Determine the [X, Y] coordinate at the center of the cell enclosing the given text.  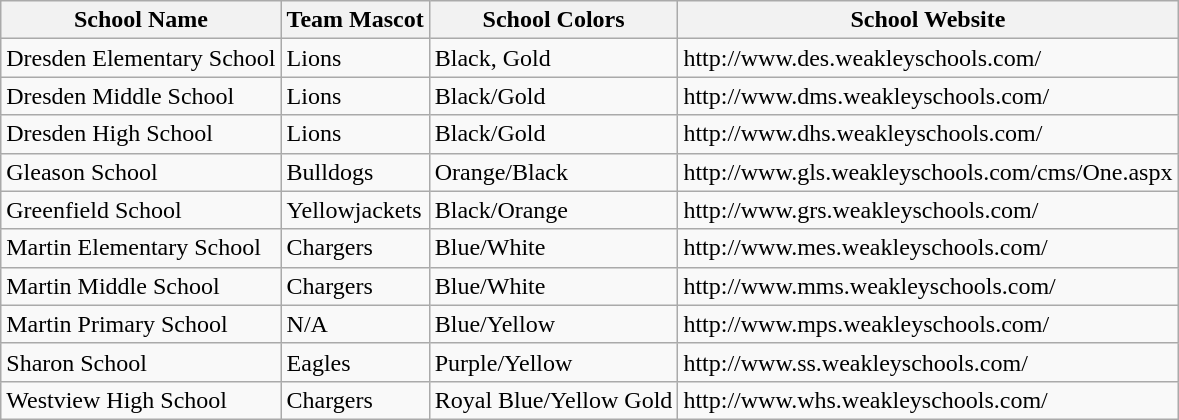
Purple/Yellow [554, 362]
Martin Middle School [141, 286]
Gleason School [141, 172]
Sharon School [141, 362]
http://www.mes.weakleyschools.com/ [928, 248]
Martin Primary School [141, 324]
http://www.dhs.weakleyschools.com/ [928, 134]
Greenfield School [141, 210]
Team Mascot [355, 20]
http://www.mms.weakleyschools.com/ [928, 286]
N/A [355, 324]
Black, Gold [554, 58]
School Website [928, 20]
Eagles [355, 362]
Westview High School [141, 400]
http://www.ss.weakleyschools.com/ [928, 362]
Martin Elementary School [141, 248]
http://www.dms.weakleyschools.com/ [928, 96]
School Colors [554, 20]
http://www.gls.weakleyschools.com/cms/One.aspx [928, 172]
http://www.des.weakleyschools.com/ [928, 58]
Black/Orange [554, 210]
Bulldogs [355, 172]
http://www.grs.weakleyschools.com/ [928, 210]
Dresden Middle School [141, 96]
Orange/Black [554, 172]
School Name [141, 20]
http://www.mps.weakleyschools.com/ [928, 324]
http://www.whs.weakleyschools.com/ [928, 400]
Yellowjackets [355, 210]
Dresden High School [141, 134]
Blue/Yellow [554, 324]
Dresden Elementary School [141, 58]
Royal Blue/Yellow Gold [554, 400]
